Determine the [X, Y] coordinate at the center of the cell enclosing the given text.  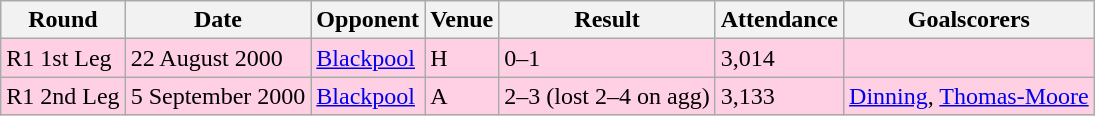
5 September 2000 [218, 96]
Venue [462, 20]
Result [607, 20]
R1 1st Leg [63, 58]
Goalscorers [970, 20]
3,133 [779, 96]
2–3 (lost 2–4 on agg) [607, 96]
0–1 [607, 58]
3,014 [779, 58]
A [462, 96]
Date [218, 20]
Attendance [779, 20]
Round [63, 20]
Opponent [368, 20]
R1 2nd Leg [63, 96]
Dinning, Thomas-Moore [970, 96]
H [462, 58]
22 August 2000 [218, 58]
